Capture the cell that displays the provided text and extract its (X, Y) central coordinate. 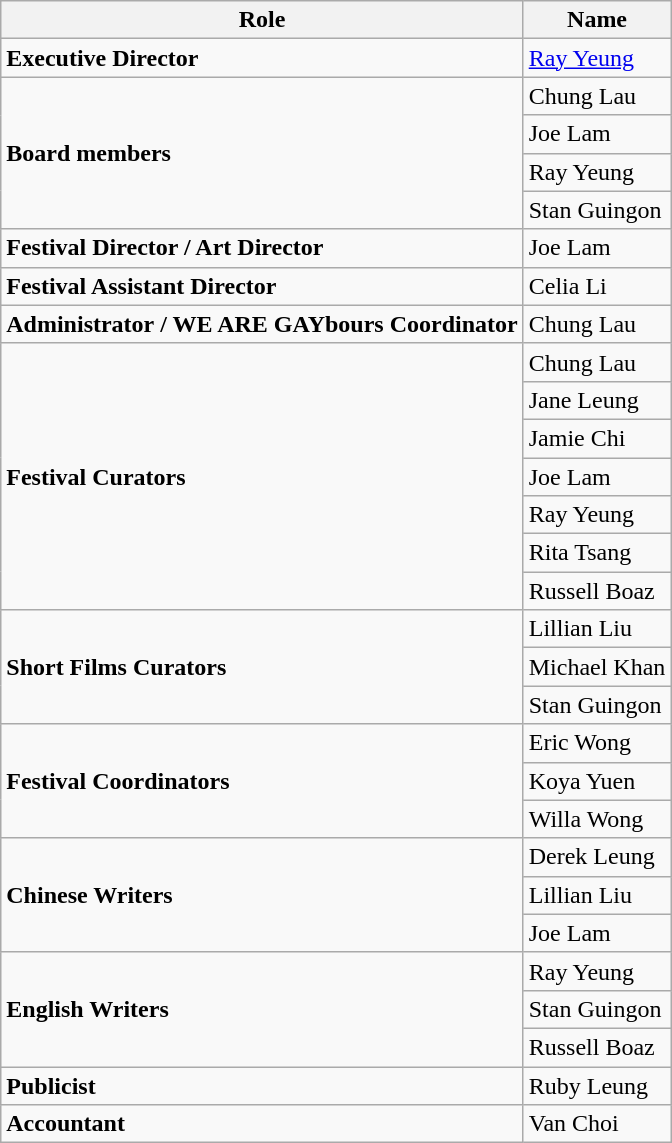
Name (597, 20)
Festival Director / Art Director (262, 248)
Board members (262, 153)
Chinese Writers (262, 895)
Role (262, 20)
Koya Yuen (597, 781)
Van Choi (597, 1124)
Executive Director (262, 58)
Festival Coordinators (262, 781)
Celia Li (597, 286)
Publicist (262, 1085)
Rita Tsang (597, 553)
Short Films Curators (262, 667)
Derek Leung (597, 857)
Jane Leung (597, 400)
Accountant (262, 1124)
English Writers (262, 1009)
Willa Wong (597, 819)
Festival Assistant Director (262, 286)
Michael Khan (597, 667)
Eric Wong (597, 743)
Administrator / WE ARE GAYbours Coordinator (262, 324)
Ruby Leung (597, 1085)
Jamie Chi (597, 438)
Festival Curators (262, 476)
